Detect which cell encompasses the target text, then output its [x, y] center coordinate. 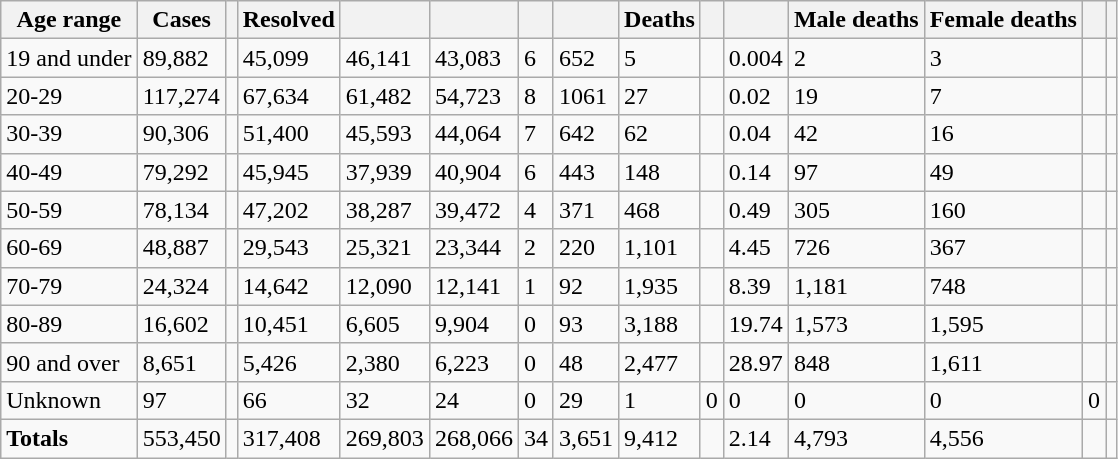
2,380 [384, 362]
60-69 [69, 248]
42 [856, 134]
117,274 [182, 96]
Male deaths [856, 20]
50-59 [69, 210]
Totals [69, 438]
371 [586, 210]
4,793 [856, 438]
89,882 [182, 58]
67,634 [288, 96]
27 [660, 96]
25,321 [384, 248]
1,101 [660, 248]
12,141 [474, 286]
748 [1003, 286]
24 [474, 400]
29 [586, 400]
6,605 [384, 324]
652 [586, 58]
1061 [586, 96]
848 [856, 362]
37,939 [384, 172]
Unknown [69, 400]
3 [1003, 58]
28.97 [756, 362]
38,287 [384, 210]
47,202 [288, 210]
46,141 [384, 58]
45,593 [384, 134]
16 [1003, 134]
8,651 [182, 362]
54,723 [474, 96]
160 [1003, 210]
Female deaths [1003, 20]
51,400 [288, 134]
0.14 [756, 172]
5 [660, 58]
3,651 [586, 438]
44,064 [474, 134]
24,324 [182, 286]
66 [288, 400]
80-89 [69, 324]
20-29 [69, 96]
367 [1003, 248]
1,573 [856, 324]
468 [660, 210]
12,090 [384, 286]
19 [856, 96]
8 [536, 96]
9,412 [660, 438]
642 [586, 134]
Cases [182, 20]
305 [856, 210]
2,477 [660, 362]
90,306 [182, 134]
40-49 [69, 172]
30-39 [69, 134]
220 [586, 248]
90 and over [69, 362]
45,945 [288, 172]
93 [586, 324]
5,426 [288, 362]
3,188 [660, 324]
8.39 [756, 286]
39,472 [474, 210]
148 [660, 172]
443 [586, 172]
14,642 [288, 286]
9,904 [474, 324]
2.14 [756, 438]
49 [1003, 172]
553,450 [182, 438]
4 [536, 210]
269,803 [384, 438]
1,935 [660, 286]
61,482 [384, 96]
62 [660, 134]
4,556 [1003, 438]
34 [536, 438]
23,344 [474, 248]
4.45 [756, 248]
1,611 [1003, 362]
Resolved [288, 20]
1,595 [1003, 324]
16,602 [182, 324]
79,292 [182, 172]
48 [586, 362]
317,408 [288, 438]
0.04 [756, 134]
92 [586, 286]
40,904 [474, 172]
29,543 [288, 248]
6,223 [474, 362]
0.49 [756, 210]
78,134 [182, 210]
1,181 [856, 286]
48,887 [182, 248]
70-79 [69, 286]
268,066 [474, 438]
19 and under [69, 58]
0.004 [756, 58]
45,099 [288, 58]
32 [384, 400]
0.02 [756, 96]
10,451 [288, 324]
43,083 [474, 58]
Age range [69, 20]
Deaths [660, 20]
19.74 [756, 324]
726 [856, 248]
